Detect which cell encompasses the target text, then output its (X, Y) center coordinate. 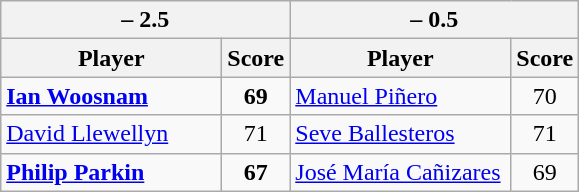
Manuel Piñero (400, 96)
– 0.5 (434, 20)
Ian Woosnam (112, 96)
José María Cañizares (400, 172)
67 (256, 172)
Philip Parkin (112, 172)
70 (545, 96)
Seve Ballesteros (400, 134)
– 2.5 (146, 20)
David Llewellyn (112, 134)
